Determine the [x, y] coordinate at the center of the cell enclosing the given text.  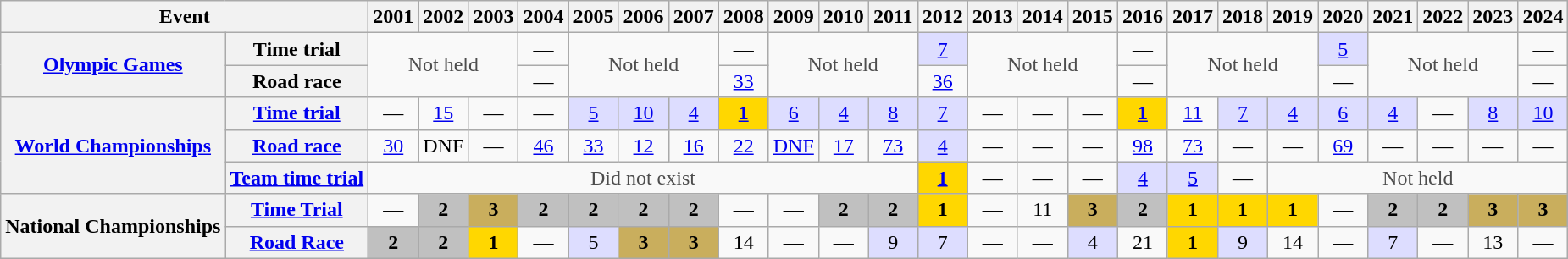
Team time trial [296, 178]
2023 [1493, 17]
2017 [1193, 17]
16 [693, 146]
13 [1493, 242]
World Championships [114, 146]
Road Race [296, 242]
2019 [1293, 17]
12 [644, 146]
2010 [844, 17]
Time Trial [296, 210]
15 [444, 113]
2016 [1142, 17]
17 [844, 146]
2007 [693, 17]
2011 [893, 17]
69 [1344, 146]
2008 [744, 17]
2015 [1093, 17]
22 [744, 146]
21 [1142, 242]
2021 [1393, 17]
Olympic Games [114, 65]
2024 [1543, 17]
2014 [1042, 17]
2012 [942, 17]
National Championships [114, 226]
2020 [1344, 17]
2009 [793, 17]
2001 [393, 17]
2013 [993, 17]
98 [1142, 146]
30 [393, 146]
2018 [1242, 17]
2005 [593, 17]
2003 [493, 17]
46 [544, 146]
Did not exist [643, 178]
2006 [644, 17]
2004 [544, 17]
2002 [444, 17]
2022 [1443, 17]
36 [942, 81]
Event [185, 17]
